Find where the given text appears and provide that cell's center as [X, Y] coordinate. 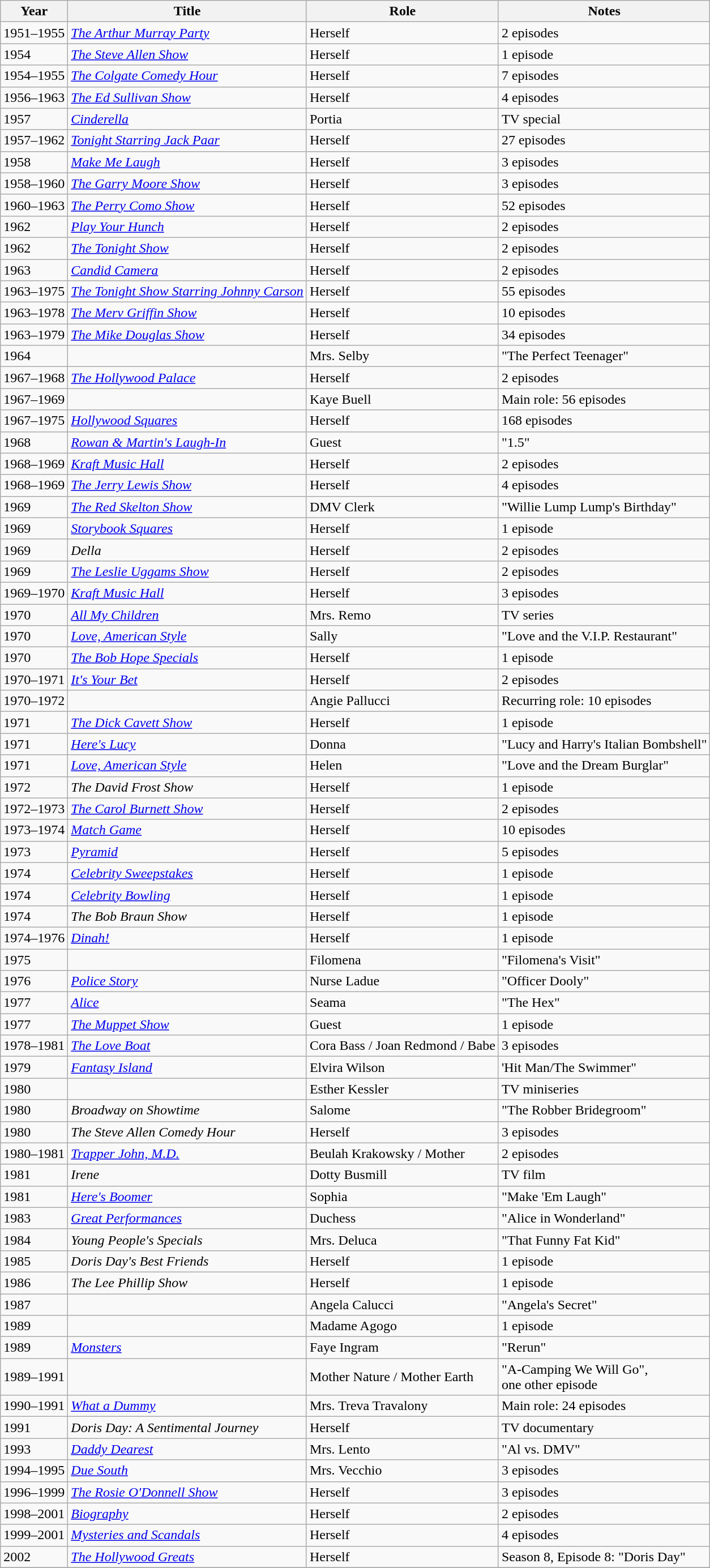
1976 [34, 981]
1978–1981 [34, 1046]
1974–1976 [34, 938]
The Bob Hope Specials [187, 658]
1996–1999 [34, 1492]
1983 [34, 1218]
1963–1975 [34, 292]
"The Hex" [604, 1003]
1956–1963 [34, 97]
"The Robber Bridegroom" [604, 1110]
The Bob Braun Show [187, 916]
1957 [34, 119]
Angela Calucci [402, 1304]
1963–1979 [34, 335]
Role [402, 11]
Mrs. Lento [402, 1449]
Sally [402, 636]
The Rosie O'Donnell Show [187, 1492]
Faye Ingram [402, 1348]
Make Me Laugh [187, 162]
Rowan & Martin's Laugh-In [187, 442]
"Angela's Secret" [604, 1304]
Mrs. Treva Travalony [402, 1406]
Main role: 56 episodes [604, 399]
1960–1963 [34, 205]
'Hit Man/The Swimmer" [604, 1067]
All My Children [187, 614]
1951–1955 [34, 33]
Daddy Dearest [187, 1449]
The Hollywood Palace [187, 378]
Donna [402, 744]
Trapper John, M.D. [187, 1153]
The Ed Sullivan Show [187, 97]
34 episodes [604, 335]
"1.5" [604, 442]
Celebrity Sweepstakes [187, 873]
"Make 'Em Laugh" [604, 1197]
Play Your Hunch [187, 227]
The Merv Griffin Show [187, 313]
The Mike Douglas Show [187, 335]
Match Game [187, 830]
The Colgate Comedy Hour [187, 76]
1970–1972 [34, 701]
"Filomena's Visit" [604, 960]
Season 8, Episode 8: "Doris Day" [604, 1557]
1985 [34, 1261]
The Arthur Murray Party [187, 33]
Irene [187, 1175]
1957–1962 [34, 140]
1991 [34, 1428]
Mother Nature / Mother Earth [402, 1377]
Mrs. Vecchio [402, 1471]
Recurring role: 10 episodes [604, 701]
Main role: 24 episodes [604, 1406]
"Lucy and Harry's Italian Bombshell" [604, 744]
The Jerry Lewis Show [187, 485]
1999–2001 [34, 1535]
1994–1995 [34, 1471]
27 episodes [604, 140]
1954–1955 [34, 76]
1980–1981 [34, 1153]
"Al vs. DMV" [604, 1449]
"Willie Lump Lump's Birthday" [604, 507]
The Carol Burnett Show [187, 809]
Kaye Buell [402, 399]
1990–1991 [34, 1406]
1964 [34, 356]
Broadway on Showtime [187, 1110]
The David Frost Show [187, 787]
Elvira Wilson [402, 1067]
The Steve Allen Show [187, 54]
The Perry Como Show [187, 205]
The Tonight Show [187, 248]
1970–1971 [34, 680]
168 episodes [604, 421]
Salome [402, 1110]
DMV Clerk [402, 507]
Portia [402, 119]
Seama [402, 1003]
Sophia [402, 1197]
1973 [34, 852]
Storybook Squares [187, 528]
5 episodes [604, 852]
Here's Lucy [187, 744]
Great Performances [187, 1218]
The Garry Moore Show [187, 183]
1958 [34, 162]
1987 [34, 1304]
1972 [34, 787]
Biography [187, 1514]
Pyramid [187, 852]
Mrs. Selby [402, 356]
The Red Skelton Show [187, 507]
The Muppet Show [187, 1024]
Beulah Krakowsky / Mother [402, 1153]
1998–2001 [34, 1514]
Mysteries and Scandals [187, 1535]
52 episodes [604, 205]
"The Perfect Teenager" [604, 356]
Doris Day: A Sentimental Journey [187, 1428]
1954 [34, 54]
Hollywood Squares [187, 421]
1973–1974 [34, 830]
"A-Camping We Will Go",one other episode [604, 1377]
Dinah! [187, 938]
The Love Boat [187, 1046]
2002 [34, 1557]
Mrs. Remo [402, 614]
Helen [402, 766]
1989–1991 [34, 1377]
Cora Bass / Joan Redmond / Babe [402, 1046]
1958–1960 [34, 183]
"Rerun" [604, 1348]
1986 [34, 1283]
Monsters [187, 1348]
1963 [34, 270]
What a Dummy [187, 1406]
Angie Pallucci [402, 701]
1969–1970 [34, 593]
Esther Kessler [402, 1089]
Title [187, 11]
"Love and the Dream Burglar" [604, 766]
Year [34, 11]
The Dick Cavett Show [187, 723]
"That Funny Fat Kid" [604, 1240]
TV documentary [604, 1428]
1975 [34, 960]
Duchess [402, 1218]
1972–1973 [34, 809]
Doris Day's Best Friends [187, 1261]
1967–1975 [34, 421]
Police Story [187, 981]
"Love and the V.I.P. Restaurant" [604, 636]
55 episodes [604, 292]
Madame Agogo [402, 1326]
TV film [604, 1175]
The Hollywood Greats [187, 1557]
The Leslie Uggams Show [187, 571]
Della [187, 550]
"Officer Dooly" [604, 981]
Fantasy Island [187, 1067]
1984 [34, 1240]
Alice [187, 1003]
Nurse Ladue [402, 981]
1967–1969 [34, 399]
Filomena [402, 960]
1963–1978 [34, 313]
1967–1968 [34, 378]
1979 [34, 1067]
Due South [187, 1471]
1968 [34, 442]
The Lee Phillip Show [187, 1283]
Notes [604, 11]
Dotty Busmill [402, 1175]
The Steve Allen Comedy Hour [187, 1132]
The Tonight Show Starring Johnny Carson [187, 292]
Tonight Starring Jack Paar [187, 140]
Mrs. Deluca [402, 1240]
Cinderella [187, 119]
7 episodes [604, 76]
TV miniseries [604, 1089]
1993 [34, 1449]
Young People's Specials [187, 1240]
It's Your Bet [187, 680]
TV series [604, 614]
"Alice in Wonderland" [604, 1218]
Celebrity Bowling [187, 895]
Here's Boomer [187, 1197]
TV special [604, 119]
Candid Camera [187, 270]
